Scan for the cell matching the given text and deliver its (x, y) coordinate at center. 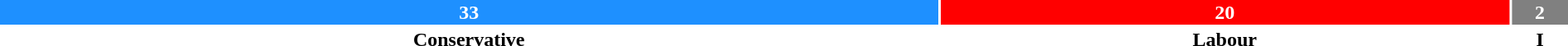
20 (1225, 12)
33 (469, 12)
2 (1540, 12)
